Locate the cell with the specified text and output its [x, y] center coordinate. 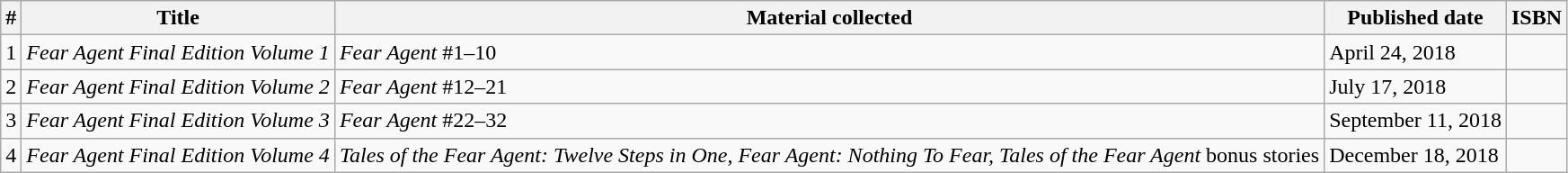
Tales of the Fear Agent: Twelve Steps in One, Fear Agent: Nothing To Fear, Tales of the Fear Agent bonus stories [828, 155]
1 [11, 52]
December 18, 2018 [1416, 155]
Fear Agent Final Edition Volume 2 [178, 86]
2 [11, 86]
Published date [1416, 18]
Fear Agent Final Edition Volume 4 [178, 155]
July 17, 2018 [1416, 86]
Fear Agent #1–10 [828, 52]
Material collected [828, 18]
ISBN [1537, 18]
Fear Agent #12–21 [828, 86]
4 [11, 155]
Fear Agent Final Edition Volume 1 [178, 52]
September 11, 2018 [1416, 121]
Title [178, 18]
# [11, 18]
April 24, 2018 [1416, 52]
Fear Agent Final Edition Volume 3 [178, 121]
Fear Agent #22–32 [828, 121]
3 [11, 121]
